Pinpoint the cell where the given text exists, returning its [x, y] midpoint coordinate. 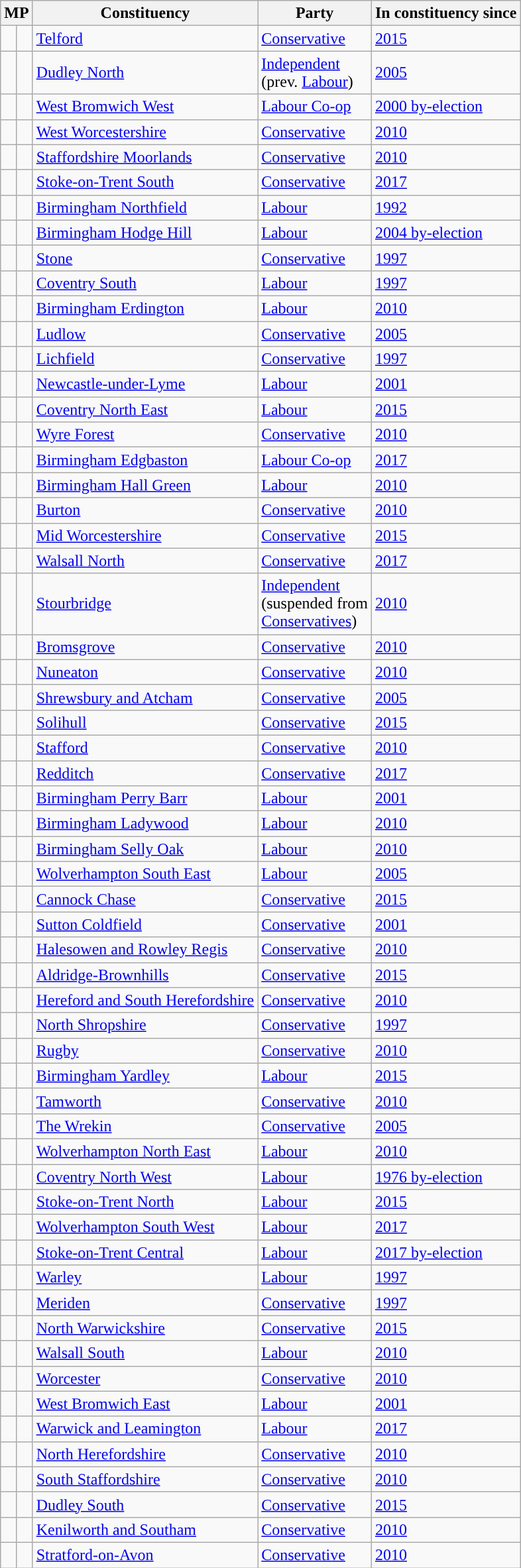
Tamworth [145, 1101]
Staffordshire Moorlands [145, 157]
Rugby [145, 1050]
Worcester [145, 1378]
The Wrekin [145, 1126]
Birmingham Erdington [145, 308]
Birmingham Hodge Hill [145, 233]
Walsall North [145, 561]
Independent(suspended fromConservatives) [315, 604]
Dudley South [145, 1504]
Birmingham Selly Oak [145, 849]
Stourbridge [145, 604]
In constituency since [445, 13]
Birmingham Ladywood [145, 824]
Stone [145, 258]
Birmingham Perry Barr [145, 799]
Sutton Coldfield [145, 924]
North Warwickshire [145, 1328]
Mid Worcestershire [145, 535]
Bromsgrove [145, 647]
Birmingham Yardley [145, 1076]
Shrewsbury and Atcham [145, 697]
Coventry South [145, 283]
Wolverhampton North East [145, 1151]
Wolverhampton South East [145, 874]
Burton [145, 510]
West Worcestershire [145, 132]
2017 by-election [445, 1253]
Stoke-on-Trent North [145, 1202]
North Herefordshire [145, 1454]
Aldridge-Brownhills [145, 975]
Ludlow [145, 333]
Party [315, 13]
Stratford-on-Avon [145, 1555]
1992 [445, 207]
Cannock Chase [145, 899]
Stoke-on-Trent Central [145, 1253]
Dudley North [145, 73]
Meriden [145, 1303]
Solihull [145, 722]
Warwick and Leamington [145, 1429]
Telford [145, 38]
Kenilworth and Southam [145, 1530]
West Bromwich East [145, 1404]
Wyre Forest [145, 435]
Hereford and South Herefordshire [145, 1000]
Birmingham Edgbaston [145, 460]
1976 by-election [445, 1176]
Lichfield [145, 359]
South Staffordshire [145, 1479]
2000 by-election [445, 107]
Walsall South [145, 1353]
Coventry North West [145, 1176]
Nuneaton [145, 672]
North Shropshire [145, 1025]
Warley [145, 1278]
Newcastle-under-Lyme [145, 384]
Stoke-on-Trent South [145, 182]
Stafford [145, 748]
2004 by-election [445, 233]
MP [17, 13]
Constituency [145, 13]
Redditch [145, 773]
West Bromwich West [145, 107]
Birmingham Hall Green [145, 485]
Halesowen and Rowley Regis [145, 950]
Independent(prev. Labour) [315, 73]
Coventry North East [145, 410]
Birmingham Northfield [145, 207]
Wolverhampton South West [145, 1227]
